Determine the (x, y) coordinate at the center of the cell enclosing the given text.  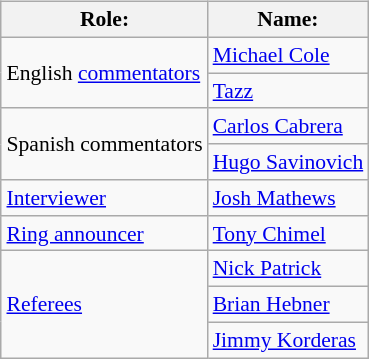
English commentators (104, 72)
Michael Cole (288, 55)
Brian Hebner (288, 305)
Ring announcer (104, 233)
Role: (104, 20)
Name: (288, 20)
Hugo Savinovich (288, 162)
Tazz (288, 91)
Carlos Cabrera (288, 126)
Spanish commentators (104, 144)
Tony Chimel (288, 233)
Interviewer (104, 198)
Jimmy Korderas (288, 340)
Nick Patrick (288, 269)
Referees (104, 304)
Josh Mathews (288, 198)
